Locate the cell with the specified text and output its (X, Y) center coordinate. 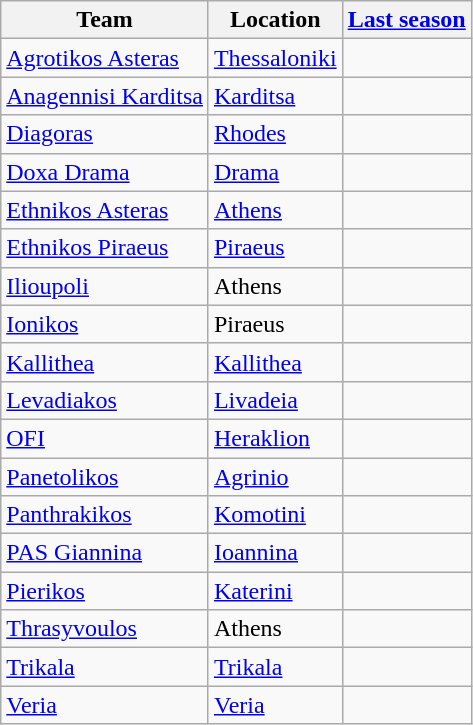
Ethnikos Asteras (105, 210)
Panthrakikos (105, 515)
Komotini (275, 515)
Agrinio (275, 477)
Karditsa (275, 96)
Drama (275, 172)
Thessaloniki (275, 58)
Doxa Drama (105, 172)
Agrotikos Asteras (105, 58)
Last season (406, 20)
Panetolikos (105, 477)
Levadiakos (105, 400)
Ilioupoli (105, 286)
OFI (105, 438)
Location (275, 20)
Diagoras (105, 134)
Rhodes (275, 134)
PAS Giannina (105, 553)
Heraklion (275, 438)
Ionikos (105, 324)
Thrasyvoulos (105, 629)
Katerini (275, 591)
Livadeia (275, 400)
Pierikos (105, 591)
Anagennisi Karditsa (105, 96)
Team (105, 20)
Ioannina (275, 553)
Ethnikos Piraeus (105, 248)
